Find where the given text appears and provide that cell's center as [x, y] coordinate. 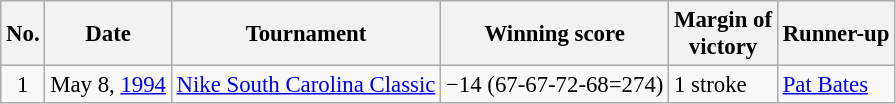
No. [23, 34]
1 [23, 85]
May 8, 1994 [108, 85]
Runner-up [836, 34]
Pat Bates [836, 85]
Nike South Carolina Classic [306, 85]
Margin ofvictory [724, 34]
Winning score [555, 34]
−14 (67-67-72-68=274) [555, 85]
Date [108, 34]
1 stroke [724, 85]
Tournament [306, 34]
